From the cell containing the given text, extract its center point as [x, y] coordinate. 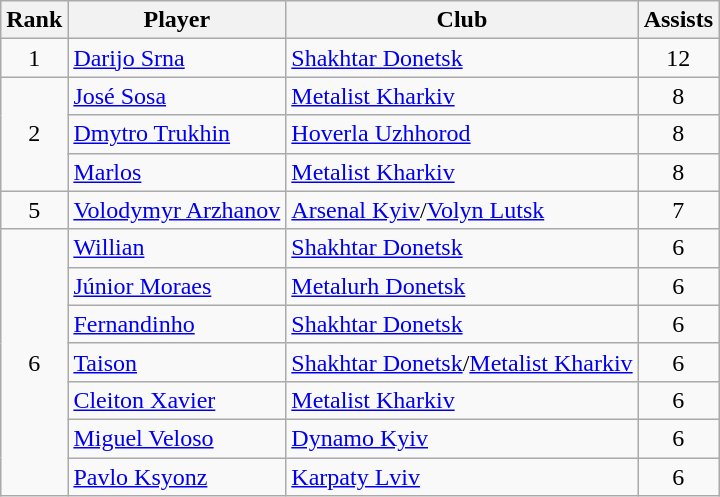
1 [34, 58]
Darijo Srna [177, 58]
Volodymyr Arzhanov [177, 210]
José Sosa [177, 96]
Júnior Moraes [177, 286]
Arsenal Kyiv/Volyn Lutsk [462, 210]
Rank [34, 20]
Assists [678, 20]
Cleiton Xavier [177, 400]
Metalurh Donetsk [462, 286]
Marlos [177, 172]
Club [462, 20]
Taison [177, 362]
12 [678, 58]
5 [34, 210]
Shakhtar Donetsk/Metalist Kharkiv [462, 362]
7 [678, 210]
Miguel Veloso [177, 438]
2 [34, 134]
Dynamo Kyiv [462, 438]
Player [177, 20]
Dmytro Trukhin [177, 134]
Pavlo Ksyonz [177, 477]
Willian [177, 248]
Hoverla Uzhhorod [462, 134]
Karpaty Lviv [462, 477]
Fernandinho [177, 324]
